Locate the cell with the specified text and output its [x, y] center coordinate. 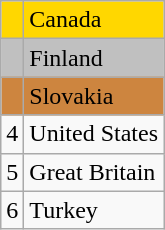
Finland [94, 58]
5 [12, 172]
United States [94, 134]
Great Britain [94, 172]
Canada [94, 20]
4 [12, 134]
Turkey [94, 210]
6 [12, 210]
Slovakia [94, 96]
